Detect which cell encompasses the target text, then output its (x, y) center coordinate. 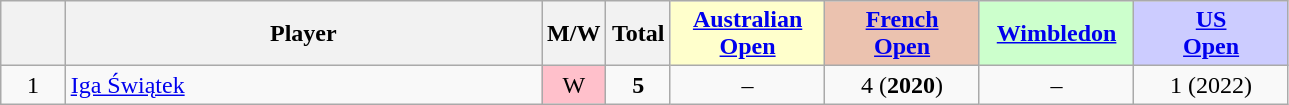
1 (2022) (1212, 85)
Australian Open (747, 34)
W (574, 85)
5 (638, 85)
French Open (902, 34)
Iga Świątek (303, 85)
US Open (1212, 34)
Wimbledon (1056, 34)
M/W (574, 34)
Total (638, 34)
1 (33, 85)
Player (303, 34)
4 (2020) (902, 85)
